Return [X, Y] of the center of cell containing provided text 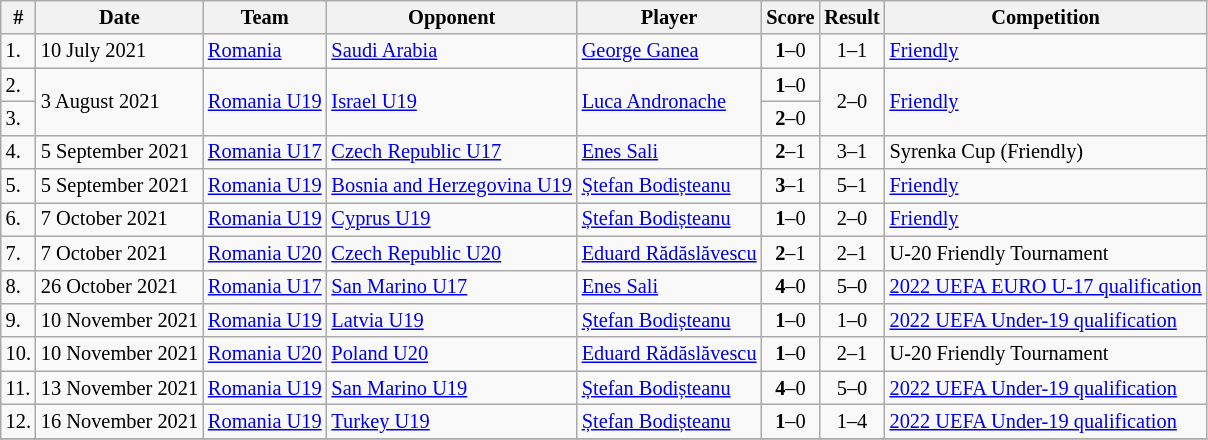
Player [670, 17]
Czech Republic U17 [452, 152]
George Ganea [670, 51]
Score [790, 17]
Romania [264, 51]
6. [18, 219]
Cyprus U19 [452, 219]
3 August 2021 [120, 102]
8. [18, 287]
7. [18, 253]
4. [18, 152]
3. [18, 118]
12. [18, 421]
10 July 2021 [120, 51]
Israel U19 [452, 102]
1–1 [852, 51]
Turkey U19 [452, 421]
Team [264, 17]
Date [120, 17]
# [18, 17]
Opponent [452, 17]
Poland U20 [452, 354]
2022 UEFA EURO U-17 qualification [1046, 287]
5–1 [852, 186]
San Marino U19 [452, 388]
10. [18, 354]
Latvia U19 [452, 320]
Luca Andronache [670, 102]
Syrenka Cup (Friendly) [1046, 152]
5. [18, 186]
1–4 [852, 421]
Result [852, 17]
Czech Republic U20 [452, 253]
Saudi Arabia [452, 51]
13 November 2021 [120, 388]
San Marino U17 [452, 287]
Competition [1046, 17]
Bosnia and Herzegovina U19 [452, 186]
1. [18, 51]
16 November 2021 [120, 421]
26 October 2021 [120, 287]
9. [18, 320]
11. [18, 388]
2. [18, 85]
